Find where the given text appears and provide that cell's center as [x, y] coordinate. 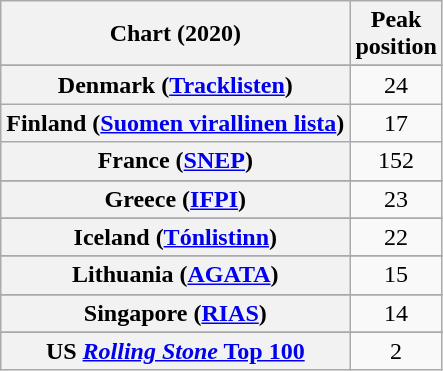
US Rolling Stone Top 100 [176, 351]
Lithuania (AGATA) [176, 275]
23 [396, 199]
Finland (Suomen virallinen lista) [176, 123]
14 [396, 313]
22 [396, 237]
Denmark (Tracklisten) [176, 85]
15 [396, 275]
2 [396, 351]
Peakposition [396, 34]
152 [396, 161]
Chart (2020) [176, 34]
Singapore (RIAS) [176, 313]
24 [396, 85]
Greece (IFPI) [176, 199]
France (SNEP) [176, 161]
Iceland (Tónlistinn) [176, 237]
17 [396, 123]
